Find where the given text appears and provide that cell's center as (X, Y) coordinate. 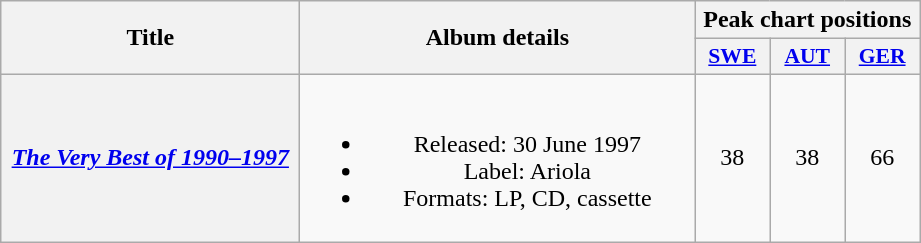
GER (882, 57)
Peak chart positions (808, 20)
AUT (808, 57)
SWE (732, 57)
Released: 30 June 1997Label: AriolaFormats: LP, CD, cassette (498, 158)
66 (882, 158)
Title (150, 38)
The Very Best of 1990–1997 (150, 158)
Album details (498, 38)
